Extract the [x, y] coordinate from the center of the cell holding the provided text.  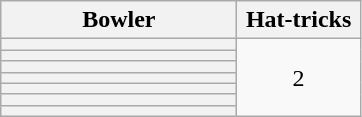
Hat-tricks [299, 20]
2 [299, 78]
Bowler [119, 20]
